Extract the (x, y) coordinate from the center of the cell holding the provided text.  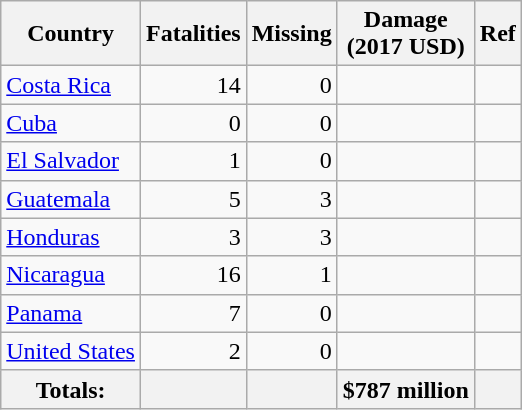
Country (71, 34)
Cuba (71, 123)
Honduras (71, 237)
Totals: (71, 389)
Guatemala (71, 199)
Fatalities (193, 34)
Panama (71, 313)
14 (193, 85)
7 (193, 313)
Damage(2017 USD) (406, 34)
16 (193, 275)
Ref (498, 34)
Costa Rica (71, 85)
$787 million (406, 389)
2 (193, 351)
5 (193, 199)
Nicaragua (71, 275)
El Salvador (71, 161)
Missing (292, 34)
United States (71, 351)
